Pinpoint the cell where the given text exists, returning its (x, y) midpoint coordinate. 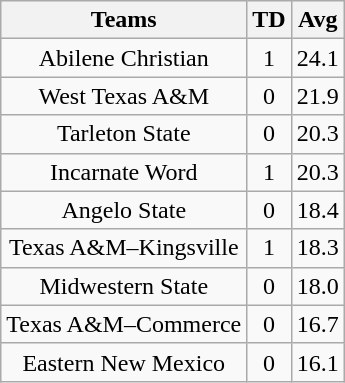
Eastern New Mexico (124, 362)
TD (269, 20)
Midwestern State (124, 286)
Angelo State (124, 210)
Texas A&M–Commerce (124, 324)
Incarnate Word (124, 172)
24.1 (318, 58)
Texas A&M–Kingsville (124, 248)
18.4 (318, 210)
Tarleton State (124, 134)
18.3 (318, 248)
18.0 (318, 286)
21.9 (318, 96)
Avg (318, 20)
West Texas A&M (124, 96)
16.1 (318, 362)
Teams (124, 20)
Abilene Christian (124, 58)
16.7 (318, 324)
